Return the [x, y] coordinate for the center point of the cell that contains the specified text.  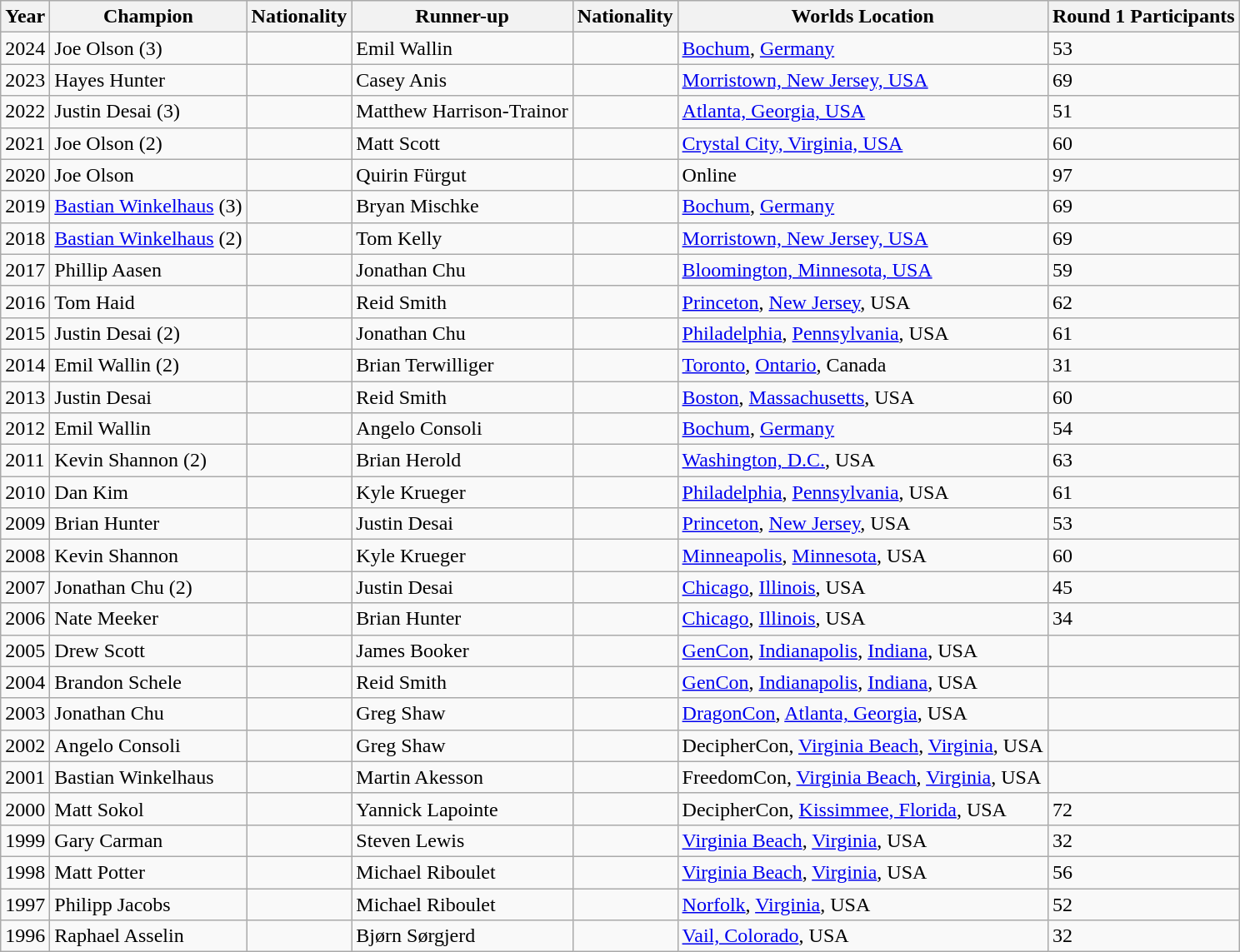
54 [1143, 429]
Philipp Jacobs [148, 904]
2006 [25, 619]
2008 [25, 556]
51 [1143, 112]
2021 [25, 143]
63 [1143, 461]
Bastian Winkelhaus [148, 777]
Nate Meeker [148, 619]
Matt Scott [462, 143]
34 [1143, 619]
1997 [25, 904]
2017 [25, 270]
Gary Carman [148, 840]
Justin Desai (2) [148, 333]
Brandon Schele [148, 682]
56 [1143, 872]
FreedomCon, Virginia Beach, Virginia, USA [862, 777]
Washington, D.C., USA [862, 461]
2015 [25, 333]
Brian Terwilliger [462, 365]
2011 [25, 461]
Crystal City, Virginia, USA [862, 143]
62 [1143, 302]
31 [1143, 365]
DragonCon, Atlanta, Georgia, USA [862, 714]
Runner-up [462, 17]
Matt Sokol [148, 809]
Jonathan Chu (2) [148, 587]
2010 [25, 492]
Bjørn Sørgjerd [462, 936]
Round 1 Participants [1143, 17]
2004 [25, 682]
2016 [25, 302]
Brian Herold [462, 461]
2001 [25, 777]
2023 [25, 80]
Norfolk, Virginia, USA [862, 904]
Bastian Winkelhaus (2) [148, 238]
72 [1143, 809]
Joe Olson (2) [148, 143]
97 [1143, 175]
Dan Kim [148, 492]
Emil Wallin (2) [148, 365]
2014 [25, 365]
Bloomington, Minnesota, USA [862, 270]
DecipherCon, Kissimmee, Florida, USA [862, 809]
Atlanta, Georgia, USA [862, 112]
2022 [25, 112]
Justin Desai (3) [148, 112]
Boston, Massachusetts, USA [862, 397]
2024 [25, 48]
Phillip Aasen [148, 270]
2020 [25, 175]
2012 [25, 429]
Year [25, 17]
James Booker [462, 650]
2002 [25, 745]
Joe Olson [148, 175]
Worlds Location [862, 17]
2000 [25, 809]
52 [1143, 904]
2018 [25, 238]
Minneapolis, Minnesota, USA [862, 556]
59 [1143, 270]
Joe Olson (3) [148, 48]
2007 [25, 587]
2003 [25, 714]
Steven Lewis [462, 840]
Toronto, Ontario, Canada [862, 365]
Quirin Fürgut [462, 175]
Casey Anis [462, 80]
Martin Akesson [462, 777]
DecipherCon, Virginia Beach, Virginia, USA [862, 745]
Bastian Winkelhaus (3) [148, 207]
Bryan Mischke [462, 207]
45 [1143, 587]
Kevin Shannon (2) [148, 461]
Matt Potter [148, 872]
1998 [25, 872]
Online [862, 175]
Tom Kelly [462, 238]
2005 [25, 650]
1999 [25, 840]
Vail, Colorado, USA [862, 936]
1996 [25, 936]
Yannick Lapointe [462, 809]
Raphael Asselin [148, 936]
2009 [25, 524]
Tom Haid [148, 302]
2013 [25, 397]
Drew Scott [148, 650]
Champion [148, 17]
Matthew Harrison-Trainor [462, 112]
2019 [25, 207]
Hayes Hunter [148, 80]
Kevin Shannon [148, 556]
